Detect which cell encompasses the target text, then output its [X, Y] center coordinate. 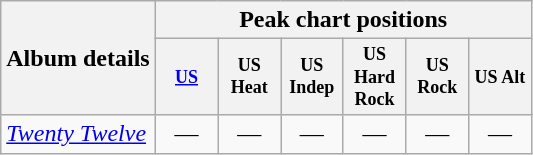
US [186, 77]
US Heat [250, 77]
Twenty Twelve [78, 134]
US Alt [500, 77]
US Rock [438, 77]
Peak chart positions [343, 20]
US Indep [312, 77]
Album details [78, 58]
US Hard Rock [374, 77]
